From the cell containing the given text, extract its center point as [x, y] coordinate. 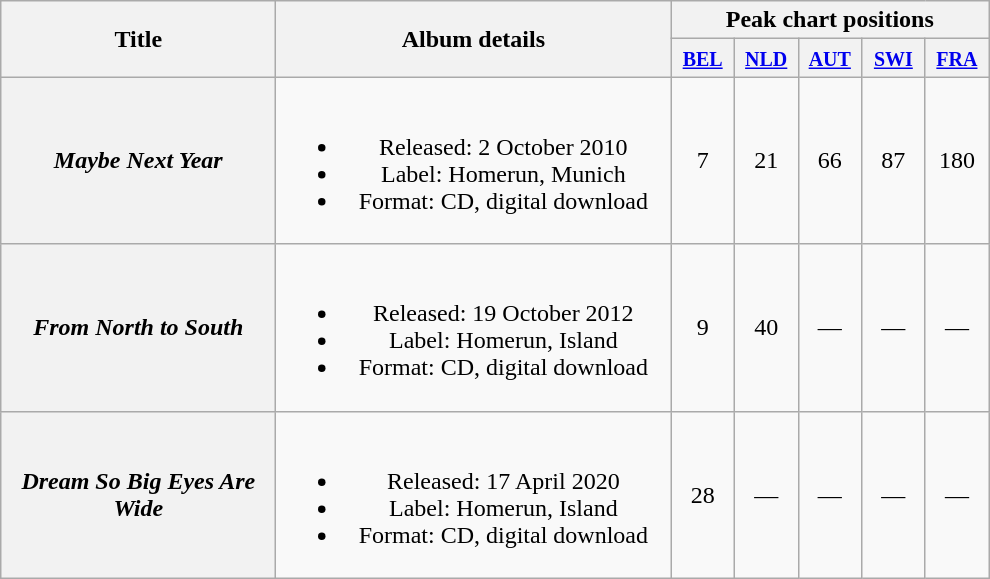
Album details [474, 39]
AUT [830, 58]
40 [766, 328]
Released: 2 October 2010Label: Homerun, MunichFormat: CD, digital download [474, 160]
66 [830, 160]
From North to South [138, 328]
Dream So Big Eyes Are Wide [138, 494]
Peak chart positions [830, 20]
Maybe Next Year [138, 160]
Title [138, 39]
28 [703, 494]
FRA [957, 58]
Released: 17 April 2020Label: Homerun, IslandFormat: CD, digital download [474, 494]
BEL [703, 58]
7 [703, 160]
Released: 19 October 2012Label: Homerun, IslandFormat: CD, digital download [474, 328]
SWI [894, 58]
NLD [766, 58]
180 [957, 160]
21 [766, 160]
9 [703, 328]
87 [894, 160]
